Return the (X, Y) coordinate for the center point of the cell that contains the specified text.  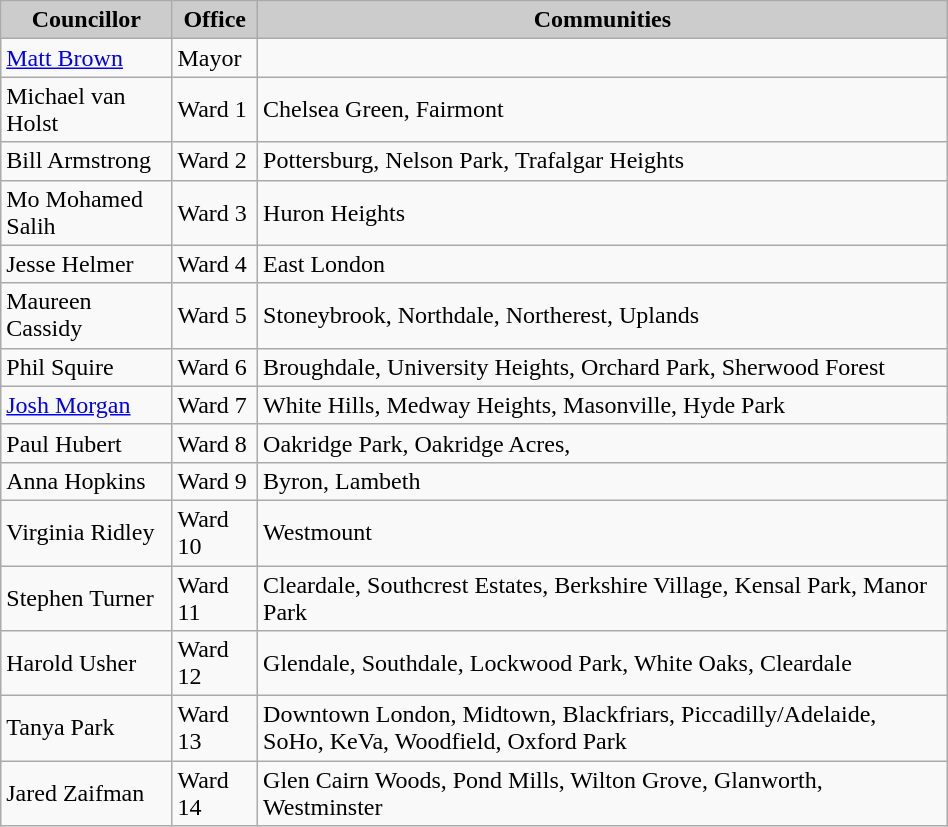
Glen Cairn Woods, Pond Mills, Wilton Grove, Glanworth, Westminster (603, 794)
Maureen Cassidy (86, 316)
Ward 13 (215, 728)
Jesse Helmer (86, 264)
Ward 14 (215, 794)
Ward 6 (215, 367)
Broughdale, University Heights, Orchard Park, Sherwood Forest (603, 367)
Matt Brown (86, 58)
Chelsea Green, Fairmont (603, 110)
Paul Hubert (86, 443)
White Hills, Medway Heights, Masonville, Hyde Park (603, 405)
Ward 5 (215, 316)
Michael van Holst (86, 110)
Stephen Turner (86, 598)
Mayor (215, 58)
Oakridge Park, Oakridge Acres, (603, 443)
Jared Zaifman (86, 794)
Office (215, 20)
Anna Hopkins (86, 481)
Communities (603, 20)
Downtown London, Midtown, Blackfriars, Piccadilly/Adelaide, SoHo, KeVa, Woodfield, Oxford Park (603, 728)
Ward 10 (215, 532)
Harold Usher (86, 664)
Ward 2 (215, 161)
Josh Morgan (86, 405)
Bill Armstrong (86, 161)
Cleardale, Southcrest Estates, Berkshire Village, Kensal Park, Manor Park (603, 598)
Ward 8 (215, 443)
Tanya Park (86, 728)
Stoneybrook, Northdale, Northerest, Uplands (603, 316)
Virginia Ridley (86, 532)
Huron Heights (603, 212)
Glendale, Southdale, Lockwood Park, White Oaks, Cleardale (603, 664)
Ward 11 (215, 598)
Ward 3 (215, 212)
Pottersburg, Nelson Park, Trafalgar Heights (603, 161)
Ward 4 (215, 264)
Councillor (86, 20)
Ward 9 (215, 481)
Ward 1 (215, 110)
Mo Mohamed Salih (86, 212)
Phil Squire (86, 367)
Ward 12 (215, 664)
East London (603, 264)
Westmount (603, 532)
Byron, Lambeth (603, 481)
Ward 7 (215, 405)
